Determine the (x, y) coordinate at the center of the cell enclosing the given text.  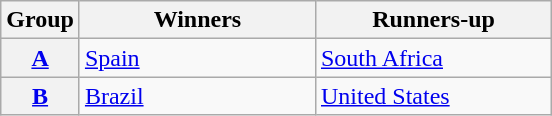
Group (40, 20)
Winners (197, 20)
A (40, 58)
South Africa (433, 58)
Spain (197, 58)
Runners-up (433, 20)
B (40, 96)
United States (433, 96)
Brazil (197, 96)
